Identify which cell holds the provided text, then report its (x, y) central coordinate. 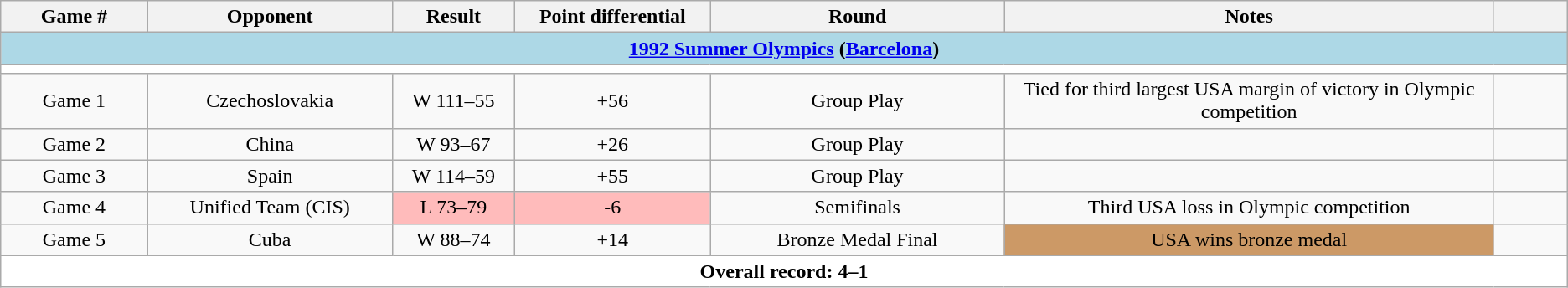
L 73–79 (453, 208)
W 111–55 (453, 100)
Unified Team (CIS) (270, 208)
+56 (612, 100)
+55 (612, 176)
Cuba (270, 239)
Czechoslovakia (270, 100)
Overall record: 4–1 (784, 271)
Game 1 (74, 100)
Round (858, 17)
Notes (1250, 17)
W 88–74 (453, 239)
Result (453, 17)
Tied for third largest USA margin of victory in Olympic competition (1250, 100)
Semifinals (858, 208)
+14 (612, 239)
USA wins bronze medal (1250, 239)
Bronze Medal Final (858, 239)
Point differential (612, 17)
Opponent (270, 17)
+26 (612, 144)
1992 Summer Olympics (Barcelona) (784, 49)
Game 3 (74, 176)
Game 5 (74, 239)
China (270, 144)
Game # (74, 17)
-6 (612, 208)
Game 4 (74, 208)
W 93–67 (453, 144)
W 114–59 (453, 176)
Game 2 (74, 144)
Third USA loss in Olympic competition (1250, 208)
Spain (270, 176)
